Scan for the cell matching the given text and deliver its [x, y] coordinate at center. 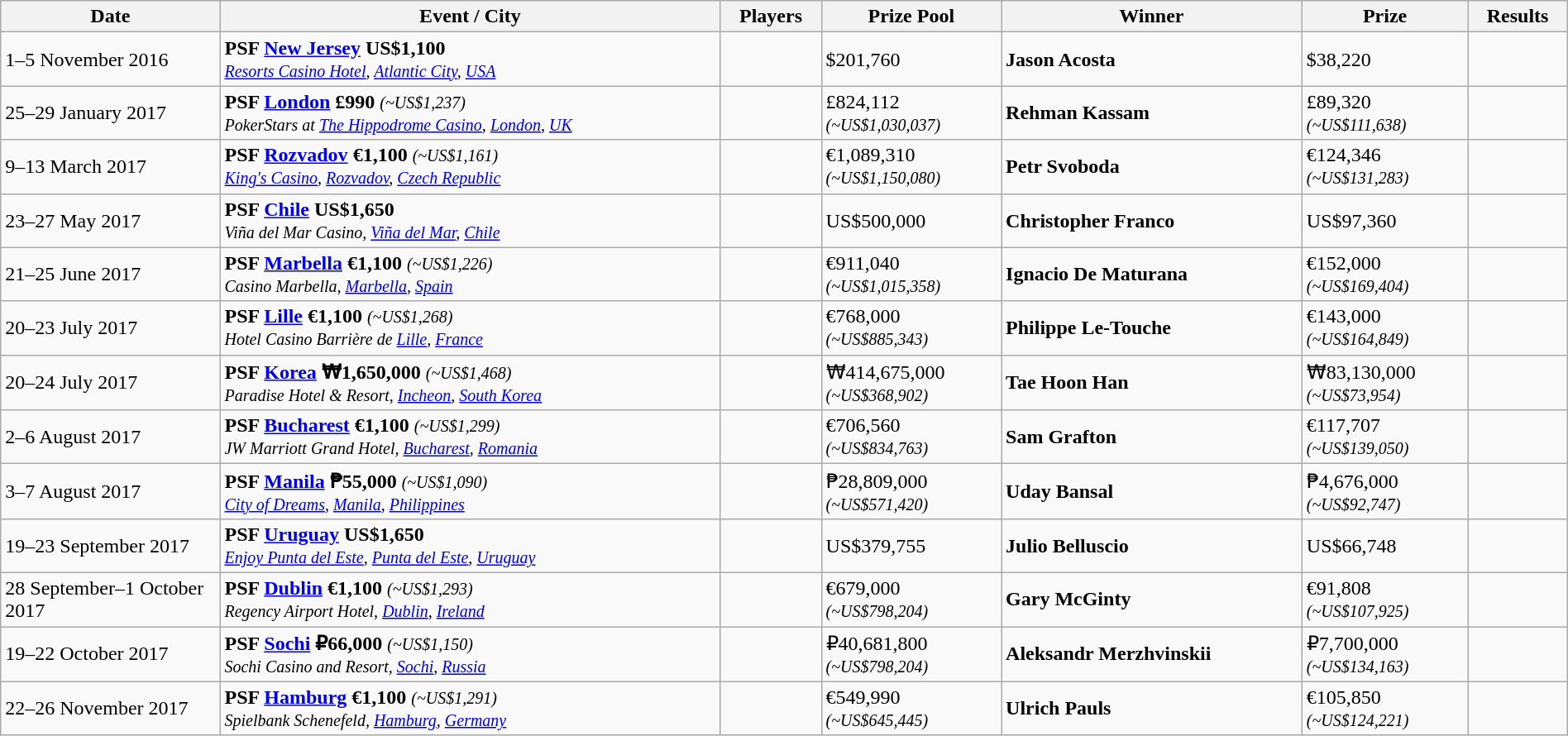
Philippe Le-Touche [1152, 327]
Jason Acosta [1152, 60]
€706,560(~US$834,763) [911, 437]
23–27 May 2017 [111, 220]
9–13 March 2017 [111, 167]
PSF Rozvadov €1,100 (~US$1,161)King's Casino, Rozvadov, Czech Republic [470, 167]
US$97,360 [1384, 220]
PSF New Jersey US$1,100Resorts Casino Hotel, Atlantic City, USA [470, 60]
PSF Sochi ₽66,000 (~US$1,150)Sochi Casino and Resort, Sochi, Russia [470, 655]
25–29 January 2017 [111, 112]
PSF Dublin €1,100 (~US$1,293)Regency Airport Hotel, Dublin, Ireland [470, 599]
Rehman Kassam [1152, 112]
22–26 November 2017 [111, 708]
PSF London £990 (~US$1,237)PokerStars at The Hippodrome Casino, London, UK [470, 112]
PSF Marbella €1,100 (~US$1,226)Casino Marbella, Marbella, Spain [470, 275]
€549,990(~US$645,445) [911, 708]
PSF Chile US$1,650 Viña del Mar Casino, Viña del Mar, Chile [470, 220]
PSF Uruguay US$1,650 Enjoy Punta del Este, Punta del Este, Uruguay [470, 546]
US$500,000 [911, 220]
US$379,755 [911, 546]
€152,000(~US$169,404) [1384, 275]
Prize [1384, 17]
28 September–1 October 2017 [111, 599]
€124,346(~US$131,283) [1384, 167]
Uday Bansal [1152, 491]
Julio Belluscio [1152, 546]
Players [771, 17]
€768,000(~US$885,343) [911, 327]
₱28,809,000(~US$571,420) [911, 491]
1–5 November 2016 [111, 60]
$201,760 [911, 60]
Event / City [470, 17]
€1,089,310(~US$1,150,080) [911, 167]
PSF Manila ₱55,000 (~US$1,090)City of Dreams, Manila, Philippines [470, 491]
€143,000(~US$164,849) [1384, 327]
Aleksandr Merzhvinskii [1152, 655]
₩83,130,000(~US$73,954) [1384, 382]
20–23 July 2017 [111, 327]
€679,000(~US$798,204) [911, 599]
PSF Hamburg €1,100 (~US$1,291)Spielbank Schenefeld, Hamburg, Germany [470, 708]
3–7 August 2017 [111, 491]
Prize Pool [911, 17]
21–25 June 2017 [111, 275]
Ignacio De Maturana [1152, 275]
Petr Svoboda [1152, 167]
€91,808(~US$107,925) [1384, 599]
20–24 July 2017 [111, 382]
Ulrich Pauls [1152, 708]
€117,707(~US$139,050) [1384, 437]
Tae Hoon Han [1152, 382]
Winner [1152, 17]
£89,320(~US$111,638) [1384, 112]
€911,040(~US$1,015,358) [911, 275]
PSF Bucharest €1,100 (~US$1,299)JW Marriott Grand Hotel, Bucharest, Romania [470, 437]
19–23 September 2017 [111, 546]
PSF Korea ₩1,650,000 (~US$1,468)Paradise Hotel & Resort, Incheon, South Korea [470, 382]
₩414,675,000(~US$368,902) [911, 382]
€105,850(~US$124,221) [1384, 708]
₽7,700,000(~US$134,163) [1384, 655]
US$66,748 [1384, 546]
Sam Grafton [1152, 437]
Christopher Franco [1152, 220]
₱4,676,000(~US$92,747) [1384, 491]
19–22 October 2017 [111, 655]
Date [111, 17]
Results [1518, 17]
Gary McGinty [1152, 599]
£824,112(~US$1,030,037) [911, 112]
2–6 August 2017 [111, 437]
₽40,681,800(~US$798,204) [911, 655]
PSF Lille €1,100 (~US$1,268)Hotel Casino Barrière de Lille, France [470, 327]
$38,220 [1384, 60]
